Find where the given text appears and provide that cell's center as [X, Y] coordinate. 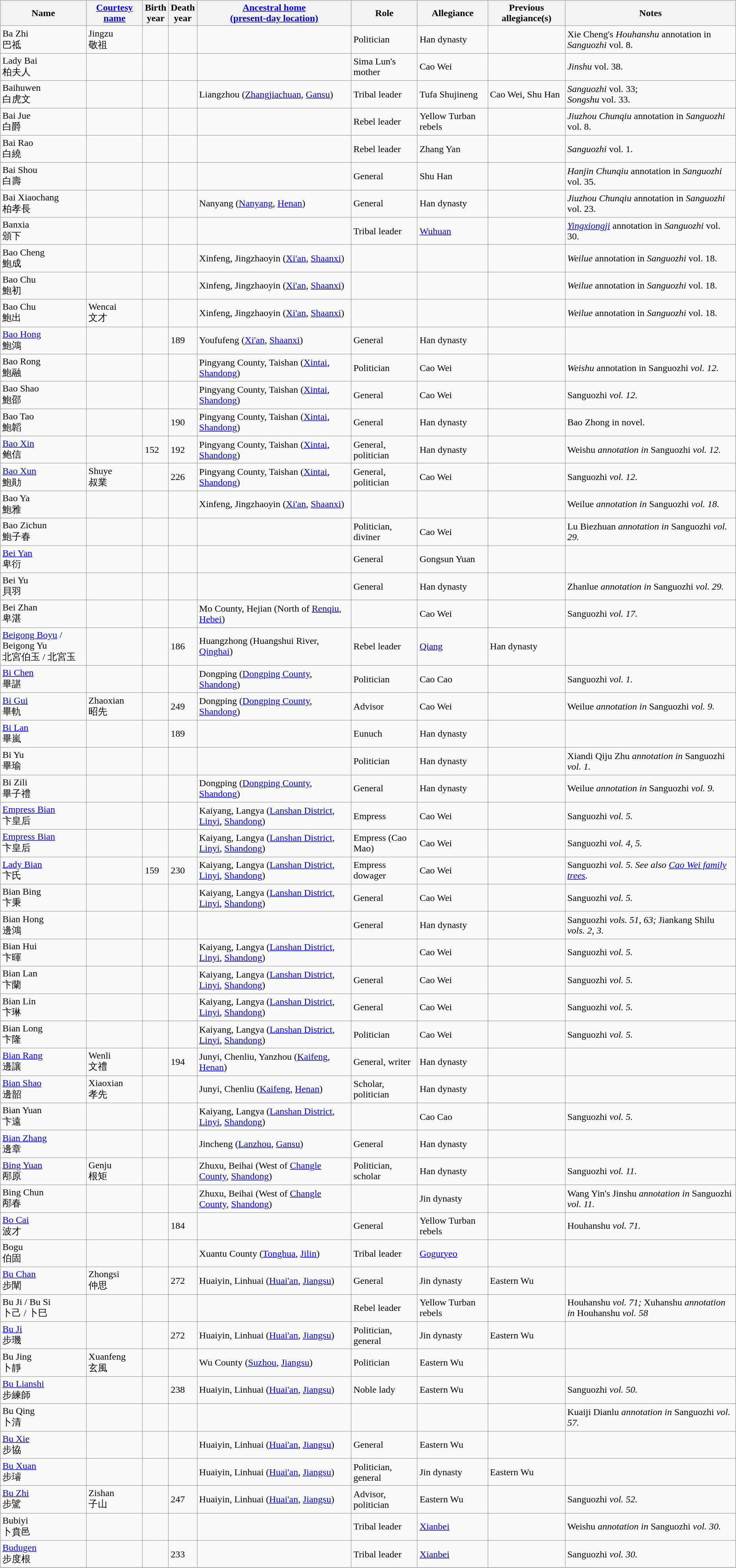
Lady Bian卞氏 [43, 871]
Name [43, 13]
Banxia頒下 [43, 231]
Bian Bing卞秉 [43, 898]
Xiandi Qiju Zhu annotation in Sanguozhi vol. 1. [650, 761]
Xie Cheng's Houhanshu annotation in Sanguozhi vol. 8. [650, 40]
Lady Bai柏夫人 [43, 67]
Jiuzhou Chunqiu annotation in Sanguozhi vol. 8. [650, 121]
184 [183, 1226]
Bu Ji步璣 [43, 1335]
Bao Zichun鮑子春 [43, 532]
Bo Cai波才 [43, 1226]
Birthyear [156, 13]
Xuantu County (Tonghua, Jilin) [274, 1254]
Bubiyi卜賁邑 [43, 1527]
Mo County, Hejian (North of Renqiu, Hebei) [274, 614]
Empress [384, 816]
Ancestral home(present-day location) [274, 13]
Junyi, Chenliu, Yanzhou (Kaifeng, Henan) [274, 1062]
Shu Han [453, 176]
Empress dowager [384, 871]
Xuanfeng玄風 [115, 1363]
Bu Zhi步騭 [43, 1500]
Eunuch [384, 734]
Zhang Yan [453, 149]
Bei Yan卑衍 [43, 559]
Bian Hong邊鴻 [43, 925]
Bao Xin鲍信 [43, 450]
Zhongsi仲思 [115, 1281]
Bao Tao鮑韜 [43, 423]
Bogu伯固 [43, 1254]
Bian Hui卞暉 [43, 952]
Houhanshu vol. 71. [650, 1226]
Bu Xie步協 [43, 1445]
Bian Rang邊讓 [43, 1062]
Genju根矩 [115, 1171]
Sanguozhi vol. 50. [650, 1390]
Xiaoxian孝先 [115, 1089]
Bu Xuan步璿 [43, 1472]
Nanyang (Nanyang, Henan) [274, 204]
Bu Lianshi步練師 [43, 1390]
Advisor [384, 706]
247 [183, 1500]
Jingzu敬祖 [115, 40]
Zhanlue annotation in Sanguozhi vol. 29. [650, 586]
Bei Zhan卑湛 [43, 614]
159 [156, 871]
Advisor, politician [384, 1500]
Bian Shao邊韶 [43, 1089]
Bu Qing卜清 [43, 1417]
Bing Chun邴春 [43, 1199]
Bao Xun鮑勛 [43, 477]
Sanguozhi vol. 33;Songshu vol. 33. [650, 94]
Bi Chen畢諶 [43, 679]
Allegiance [453, 13]
Bao Zhong in novel. [650, 423]
249 [183, 706]
Bei Yu貝羽 [43, 586]
Bu Jing卜靜 [43, 1363]
190 [183, 423]
Courtesy name [115, 13]
Bian Long卞隆 [43, 1035]
Wang Yin's Jinshu annotation in Sanguozhi vol. 11. [650, 1199]
Jinshu vol. 38. [650, 67]
192 [183, 450]
Youfufeng (Xi'an, Shaanxi) [274, 340]
Cao Wei, Shu Han [527, 94]
152 [156, 450]
Bian Zhang邊章 [43, 1144]
Ba Zhi巴祗 [43, 40]
Lu Biezhuan annotation in Sanguozhi vol. 29. [650, 532]
Bao Chu鮑出 [43, 313]
Bao Rong鮑融 [43, 368]
238 [183, 1390]
Bian Yuan卞遠 [43, 1117]
Bao Cheng鮑成 [43, 258]
Huangzhong (Huangshui River, Qinghai) [274, 646]
Empress (Cao Mao) [384, 843]
Previous allegiance(s) [527, 13]
Jincheng (Lanzhou, Gansu) [274, 1144]
Politician, diviner [384, 532]
Bai Rao白繞 [43, 149]
Sanguozhi vols. 51, 63; Jiankang Shilu vols. 2, 3. [650, 925]
Sanguozhi vol. 52. [650, 1500]
Bian Lan卞蘭 [43, 980]
Wuhuan [453, 231]
194 [183, 1062]
230 [183, 871]
Goguryeo [453, 1254]
Junyi, Chenliu (Kaifeng, Henan) [274, 1089]
Qiang [453, 646]
Sanguozhi vol. 17. [650, 614]
Deathyear [183, 13]
233 [183, 1554]
Bao Shao鮑邵 [43, 395]
Sanguozhi vol. 30. [650, 1554]
Sanguozhi vol. 11. [650, 1171]
Zishan子山 [115, 1500]
Tufa Shujineng [453, 94]
Scholar, politician [384, 1089]
Wencai文才 [115, 313]
Yingxiongji annotation in Sanguozhi vol. 30. [650, 231]
Bai Shou白壽 [43, 176]
Sanguozhi vol. 4, 5. [650, 843]
Sanguozhi vol. 5. See also Cao Wei family trees. [650, 871]
Politician, scholar [384, 1171]
Shuye叔業 [115, 477]
Houhanshu vol. 71; Xuhanshu annotation in Houhanshu vol. 58 [650, 1308]
Gongsun Yuan [453, 559]
Beigong Boyu / Beigong Yu北宮伯玉 / 北宮玉 [43, 646]
Jiuzhou Chunqiu annotation in Sanguozhi vol. 23. [650, 204]
Bai Xiaochang柏孝長 [43, 204]
Notes [650, 13]
Bai Jue白爵 [43, 121]
Hanjin Chunqiu annotation in Sanguozhi vol. 35. [650, 176]
Zhaoxian昭先 [115, 706]
Wenli文禮 [115, 1062]
Budugen步度根 [43, 1554]
Bao Hong鮑鴻 [43, 340]
Weishu annotation in Sanguozhi vol. 30. [650, 1527]
Bi Gui畢軌 [43, 706]
Role [384, 13]
General, writer [384, 1062]
186 [183, 646]
Wu County (Suzhou, Jiangsu) [274, 1363]
Bi Zili畢子禮 [43, 789]
Bing Yuan邴原 [43, 1171]
Kuaiji Dianlu annotation in Sanguozhi vol. 57. [650, 1417]
Bu Ji / Bu Si 卜己 / 卜巳 [43, 1308]
Baihuwen白虎文 [43, 94]
Bao Chu鮑初 [43, 286]
226 [183, 477]
Liangzhou (Zhangjiachuan, Gansu) [274, 94]
Bi Lan畢嵐 [43, 734]
Bao Ya鮑雅 [43, 504]
Bian Lin卞琳 [43, 1007]
Noble lady [384, 1390]
Sima Lun's mother [384, 67]
Bu Chan步闡 [43, 1281]
Bi Yu畢瑜 [43, 761]
